Extract the [x, y] coordinate from the center of the cell holding the provided text.  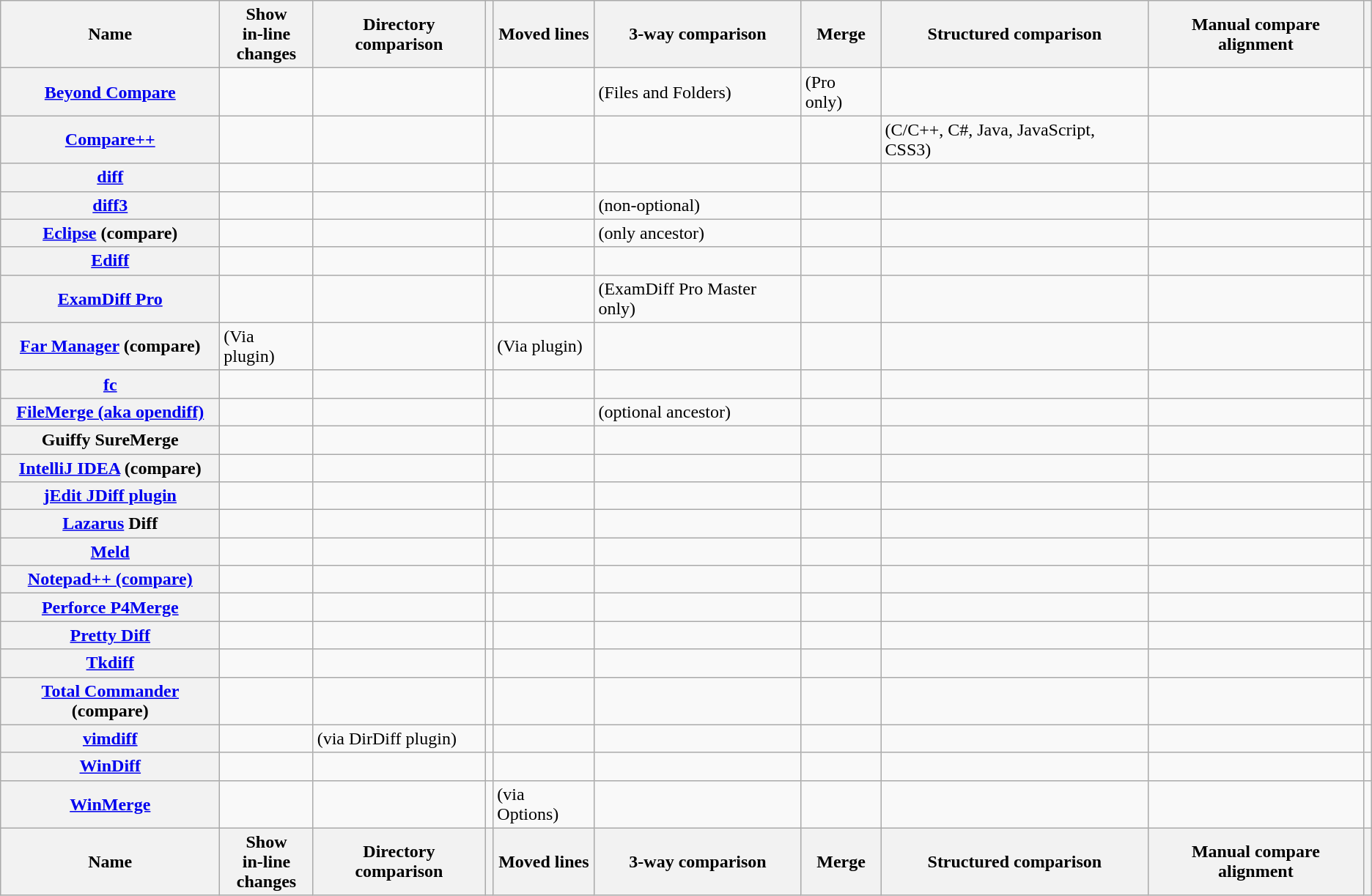
(via Options) [544, 804]
FileMerge (aka opendiff) [110, 412]
ExamDiff Pro [110, 299]
(optional ancestor) [698, 412]
Total Commander (compare) [110, 700]
Lazarus Diff [110, 524]
Eclipse (compare) [110, 233]
(via DirDiff plugin) [399, 738]
diff3 [110, 205]
(C/C++, C#, Java, JavaScript, CSS3) [1014, 139]
fc [110, 384]
(Pro only) [841, 92]
Compare++ [110, 139]
vimdiff [110, 738]
Perforce P4Merge [110, 607]
Meld [110, 552]
Notepad++ (compare) [110, 580]
(non-optional) [698, 205]
Far Manager (compare) [110, 346]
Guiffy SureMerge [110, 440]
WinDiff [110, 766]
jEdit JDiff plugin [110, 496]
Beyond Compare [110, 92]
(Files and Folders) [698, 92]
Ediff [110, 261]
(only ancestor) [698, 233]
Pretty Diff [110, 635]
IntelliJ IDEA (compare) [110, 468]
(ExamDiff Pro Master only) [698, 299]
Tkdiff [110, 663]
WinMerge [110, 804]
diff [110, 177]
